Find where the given text appears and provide that cell's center as (x, y) coordinate. 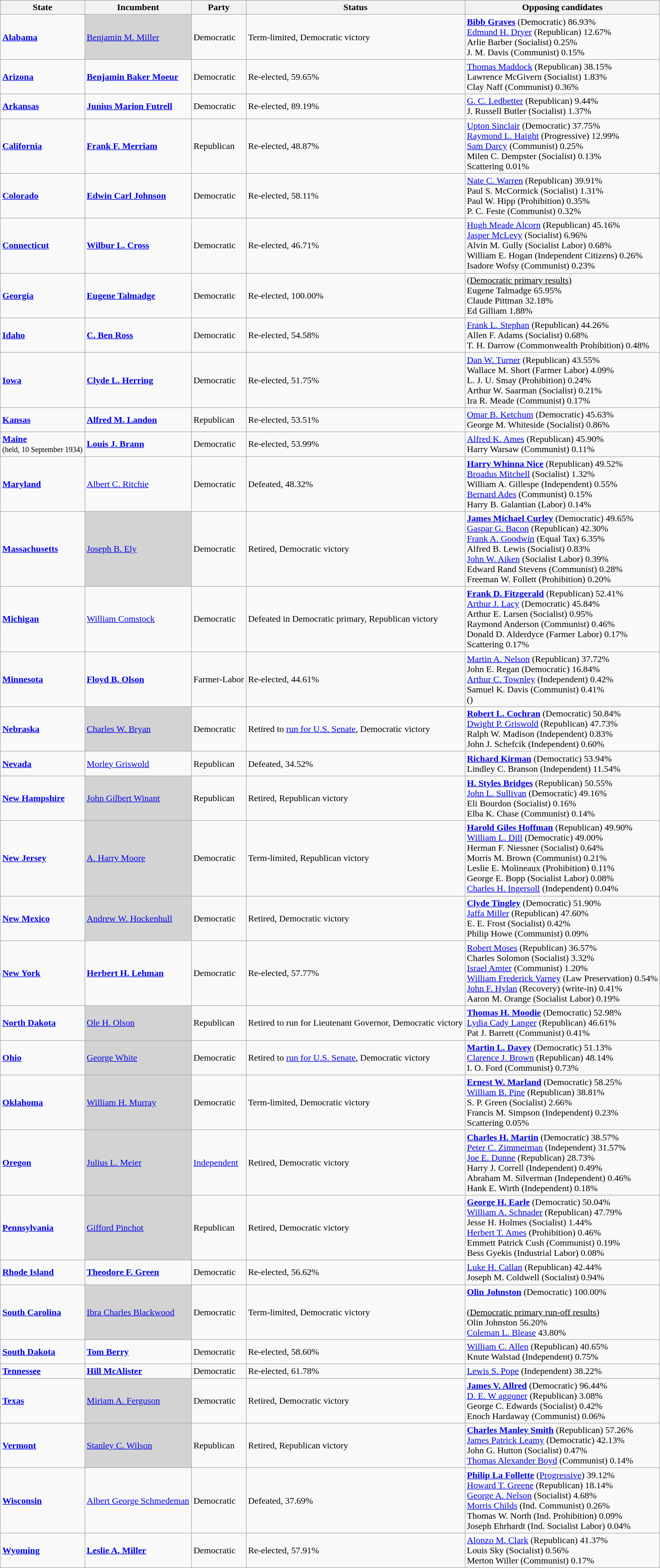
Oklahoma (42, 1102)
Oregon (42, 1162)
Opposing candidates (563, 8)
C. Ben Ross (138, 335)
Ibra Charles Blackwood (138, 1312)
Wilbur L. Cross (138, 246)
Re-elected, 53.99% (355, 444)
Olin Johnston (Democratic) 100.00%(Democratic primary run-off results)Olin Johnston 56.20%Coleman L. Blease 43.80% (563, 1312)
Ohio (42, 1058)
Hill McAlister (138, 1371)
Charles W. Bryan (138, 729)
Morley Griswold (138, 764)
South Carolina (42, 1312)
New York (42, 973)
Arkansas (42, 106)
Pennsylvania (42, 1228)
Theodore F. Green (138, 1272)
Ole H. Olson (138, 1023)
Alfred M. Landon (138, 420)
Arizona (42, 77)
Iowa (42, 380)
James V. Allred (Democratic) 96.44%D. E. W aggoner (Republican) 3.08%George C. Edwards (Socialist) 0.42%Enoch Hardaway (Communist) 0.06% (563, 1401)
Re-elected, 54.58% (355, 335)
George White (138, 1058)
Stanley C. Wilson (138, 1446)
G. C. Ledbetter (Republican) 9.44%J. Russell Butler (Socialist) 1.37% (563, 106)
Connecticut (42, 246)
Clyde L. Herring (138, 380)
Retired to run for Lieutenant Governor, Democratic victory (355, 1023)
Kansas (42, 420)
William H. Murray (138, 1102)
Defeated, 37.69% (355, 1501)
Julius L. Meier (138, 1162)
Omar B. Ketchum (Democratic) 45.63%George M. Whiteside (Socialist) 0.86% (563, 420)
Martin L. Davey (Democratic) 51.13%Clarence J. Brown (Republican) 48.14%I. O. Ford (Communist) 0.73% (563, 1058)
Frank F. Merriam (138, 146)
Wyoming (42, 1550)
Albert George Schmedeman (138, 1501)
Tennessee (42, 1371)
Maine(held, 10 September 1934) (42, 444)
Re-elected, 58.11% (355, 196)
Lewis S. Pope (Independent) 38.22% (563, 1371)
Defeated, 48.32% (355, 484)
Richard Kirman (Democratic) 53.94%Lindley C. Branson (Independent) 11.54% (563, 764)
Rhode Island (42, 1272)
Defeated in Democratic primary, Republican victory (355, 619)
Leslie A. Miller (138, 1550)
Incumbent (138, 8)
Re-elected, 46.71% (355, 246)
William C. Allen (Republican) 40.65%Knute Walstad (Independent) 0.75% (563, 1352)
Andrew W. Hockenhull (138, 918)
Defeated, 34.52% (355, 764)
Maryland (42, 484)
Party (219, 8)
Term-limited, Republican victory (355, 858)
Miriam A. Ferguson (138, 1401)
Re-elected, 58.60% (355, 1352)
Georgia (42, 296)
Martin A. Nelson (Republican) 37.72%John E. Regan (Democratic) 16.84%Arthur C. Townley (Independent) 0.42%Samuel K. Davis (Communist) 0.41% () (563, 679)
Minnesota (42, 679)
Floyd B. Olson (138, 679)
Wisconsin (42, 1501)
New Hampshire (42, 798)
Texas (42, 1401)
Re-elected, 100.00% (355, 296)
Tom Berry (138, 1352)
Edwin Carl Johnson (138, 196)
Thomas Maddock (Republican) 38.15%Lawrence McGivern (Socialist) 1.83%Clay Naff (Communist) 0.36% (563, 77)
Frank L. Stephan (Republican) 44.26%Allen F. Adams (Socialist) 0.68%T. H. Darrow (Commonwealth Prohibition) 0.48% (563, 335)
Farmer-Labor (219, 679)
Nebraska (42, 729)
Re-elected, 56.62% (355, 1272)
Independent (219, 1162)
Re-elected, 59.65% (355, 77)
Re-elected, 48.87% (355, 146)
(Democratic primary results)Eugene Talmadge 65.95%Claude Pittman 32.18%Ed Gilliam 1.88% (563, 296)
Gifford Pinchot (138, 1228)
Re-elected, 61.78% (355, 1371)
Louis J. Brann (138, 444)
Re-elected, 89.19% (355, 106)
Re-elected, 51.75% (355, 380)
Vermont (42, 1446)
California (42, 146)
Robert L. Cochran (Democratic) 50.84%Dwight P. Griswold (Republican) 47.73%Ralph W. Madison (Independent) 0.83%John J. Schefcik (Independent) 0.60% (563, 729)
Herbert H. Lehman (138, 973)
Nevada (42, 764)
Joseph B. Ely (138, 549)
Thomas H. Moodie (Democratic) 52.98%Lydia Cady Langer (Republican) 46.61%Pat J. Barrett (Communist) 0.41% (563, 1023)
Albert C. Ritchie (138, 484)
Alonzo M. Clark (Republican) 41.37%Louis Sky (Socialist) 0.56%Merton Willer (Communist) 0.17% (563, 1550)
H. Styles Bridges (Republican) 50.55%John L. Sullivan (Democratic) 49.16%Eli Bourdon (Socialist) 0.16%Elba K. Chase (Communist) 0.14% (563, 798)
South Dakota (42, 1352)
Re-elected, 57.91% (355, 1550)
Clyde Tingley (Democratic) 51.90%Jaffa Miller (Republican) 47.60%E. E. Frost (Socialist) 0.42%Philip Howe (Communist) 0.09% (563, 918)
John Gilbert Winant (138, 798)
New Mexico (42, 918)
Idaho (42, 335)
North Dakota (42, 1023)
Eugene Talmadge (138, 296)
Benjamin Baker Moeur (138, 77)
New Jersey (42, 858)
Nate C. Warren (Republican) 39.91%Paul S. McCormick (Socialist) 1.31%Paul W. Hipp (Prohibition) 0.35%P. C. Feste (Communist) 0.32% (563, 196)
A. Harry Moore (138, 858)
Re-elected, 53.51% (355, 420)
Alfred K. Ames (Republican) 45.90%Harry Warsaw (Communist) 0.11% (563, 444)
Luke H. Callan (Republican) 42.44%Joseph M. Coldwell (Socialist) 0.94% (563, 1272)
Massachusetts (42, 549)
Status (355, 8)
Re-elected, 44.61% (355, 679)
State (42, 8)
Benjamin M. Miller (138, 37)
William Comstock (138, 619)
Junius Marion Futrell (138, 106)
Michigan (42, 619)
Re-elected, 57.77% (355, 973)
Alabama (42, 37)
Bibb Graves (Democratic) 86.93%Edmund H. Dryer (Republican) 12.67%Arlie Barber (Socialist) 0.25%J. M. Davis (Communist) 0.15% (563, 37)
Colorado (42, 196)
